Scan for the cell matching the given text and deliver its (X, Y) coordinate at center. 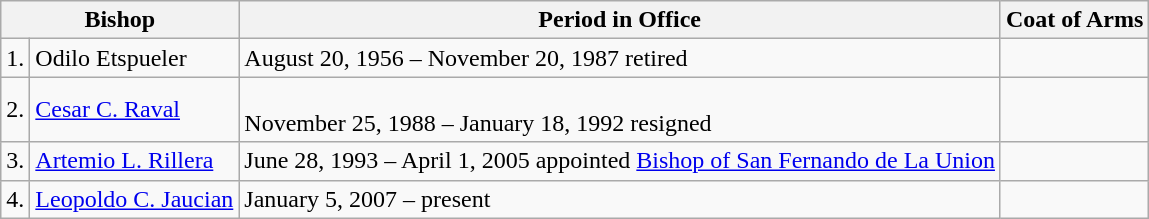
August 20, 1956 – November 20, 1987 retired (620, 58)
Period in Office (620, 20)
Leopoldo C. Jaucian (134, 199)
November 25, 1988 – January 18, 1992 resigned (620, 110)
3. (16, 161)
Coat of Arms (1074, 20)
January 5, 2007 – present (620, 199)
4. (16, 199)
2. (16, 110)
Odilo Etspueler (134, 58)
1. (16, 58)
June 28, 1993 – April 1, 2005 appointed Bishop of San Fernando de La Union (620, 161)
Cesar C. Raval (134, 110)
Bishop (120, 20)
Artemio L. Rillera (134, 161)
